Extract the (X, Y) coordinate from the center of the cell holding the provided text.  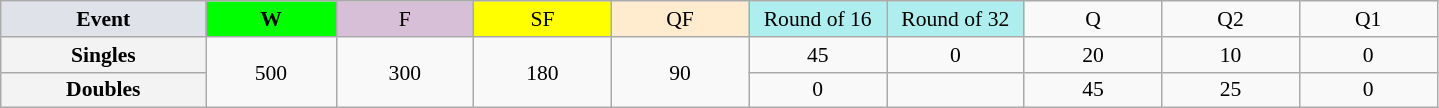
Q2 (1231, 19)
Round of 16 (818, 19)
180 (543, 72)
20 (1093, 55)
W (271, 19)
QF (680, 19)
Q (1093, 19)
90 (680, 72)
25 (1231, 90)
10 (1231, 55)
Doubles (104, 90)
F (405, 19)
Round of 32 (955, 19)
Event (104, 19)
SF (543, 19)
500 (271, 72)
300 (405, 72)
Singles (104, 55)
Q1 (1368, 19)
